Detect which cell encompasses the target text, then output its (X, Y) center coordinate. 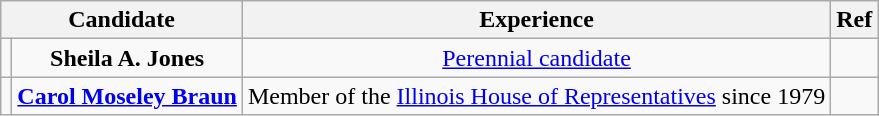
Experience (536, 20)
Ref (854, 20)
Carol Moseley Braun (128, 96)
Perennial candidate (536, 58)
Candidate (122, 20)
Member of the Illinois House of Representatives since 1979 (536, 96)
Sheila A. Jones (128, 58)
